Return the [x, y] coordinate for the center point of the cell that contains the specified text.  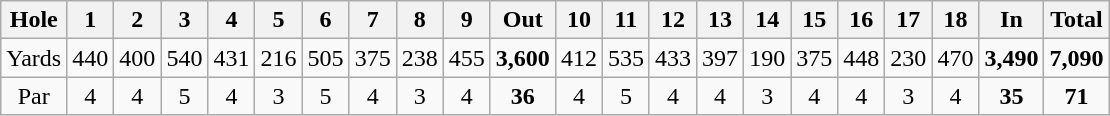
35 [1012, 96]
455 [466, 58]
7 [372, 20]
Total [1076, 20]
Out [522, 20]
12 [672, 20]
71 [1076, 96]
190 [768, 58]
Hole [34, 20]
216 [278, 58]
10 [578, 20]
6 [326, 20]
14 [768, 20]
In [1012, 20]
431 [232, 58]
535 [626, 58]
Par [34, 96]
470 [956, 58]
13 [720, 20]
540 [184, 58]
505 [326, 58]
230 [908, 58]
400 [138, 58]
448 [862, 58]
1 [90, 20]
8 [420, 20]
2 [138, 20]
440 [90, 58]
7,090 [1076, 58]
3,600 [522, 58]
17 [908, 20]
412 [578, 58]
36 [522, 96]
9 [466, 20]
Yards [34, 58]
433 [672, 58]
3,490 [1012, 58]
397 [720, 58]
18 [956, 20]
11 [626, 20]
238 [420, 58]
15 [814, 20]
16 [862, 20]
